Output the (X, Y) coordinate of the center of the cell containing the given text.  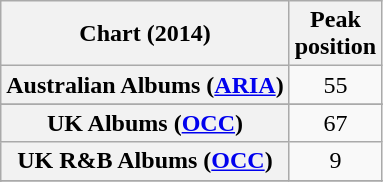
Australian Albums (ARIA) (145, 85)
Peakposition (335, 34)
Chart (2014) (145, 34)
67 (335, 123)
UK Albums (OCC) (145, 123)
9 (335, 161)
UK R&B Albums (OCC) (145, 161)
55 (335, 85)
